Find where the given text appears and provide that cell's center as (X, Y) coordinate. 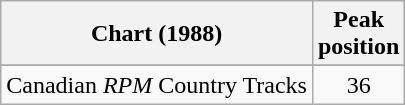
Canadian RPM Country Tracks (157, 85)
36 (358, 85)
Chart (1988) (157, 34)
Peakposition (358, 34)
